Find where the given text appears and provide that cell's center as (x, y) coordinate. 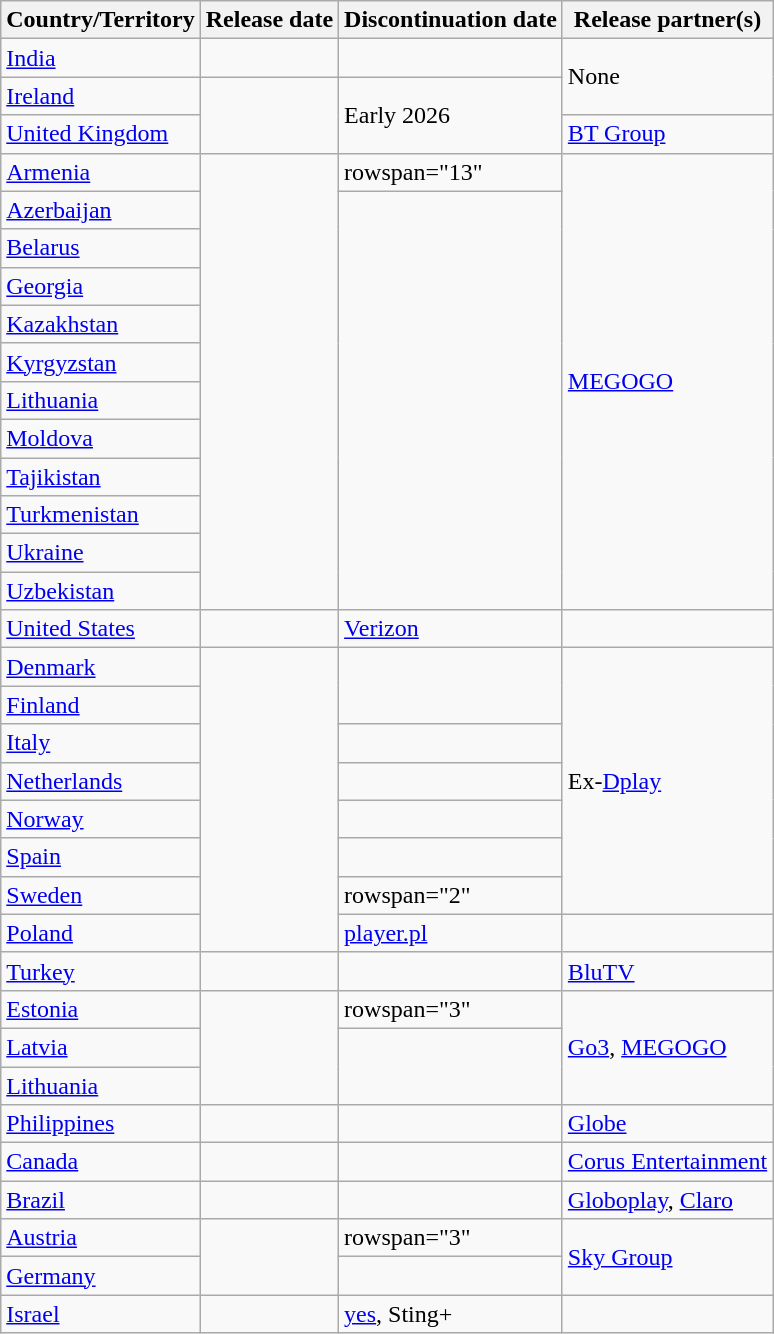
Sky Group (667, 1257)
Canada (100, 1162)
Early 2026 (451, 115)
Philippines (100, 1124)
Globe (667, 1124)
Azerbaijan (100, 210)
Ireland (100, 96)
Denmark (100, 667)
Kazakhstan (100, 324)
Moldova (100, 438)
Spain (100, 857)
Globoplay, Claro (667, 1200)
rowspan="13" (451, 172)
Release date (269, 20)
Discontinuation date (451, 20)
Ukraine (100, 553)
BT Group (667, 134)
Sweden (100, 895)
BluTV (667, 971)
Belarus (100, 248)
Armenia (100, 172)
United Kingdom (100, 134)
Germany (100, 1276)
rowspan="2" (451, 895)
Release partner(s) (667, 20)
Finland (100, 705)
Georgia (100, 286)
Latvia (100, 1047)
player.pl (451, 933)
Poland (100, 933)
Norway (100, 819)
yes, Sting+ (451, 1314)
Netherlands (100, 781)
Go3, MEGOGO (667, 1047)
Uzbekistan (100, 591)
Corus Entertainment (667, 1162)
Israel (100, 1314)
India (100, 58)
Brazil (100, 1200)
United States (100, 629)
Turkey (100, 971)
Verizon (451, 629)
Ex-Dplay (667, 781)
Turkmenistan (100, 515)
Tajikistan (100, 477)
Estonia (100, 1009)
None (667, 77)
Kyrgyzstan (100, 362)
Austria (100, 1238)
Country/Territory (100, 20)
Italy (100, 743)
MEGOGO (667, 382)
